For the text-containing cell, return its midpoint in [X, Y] coordinate format. 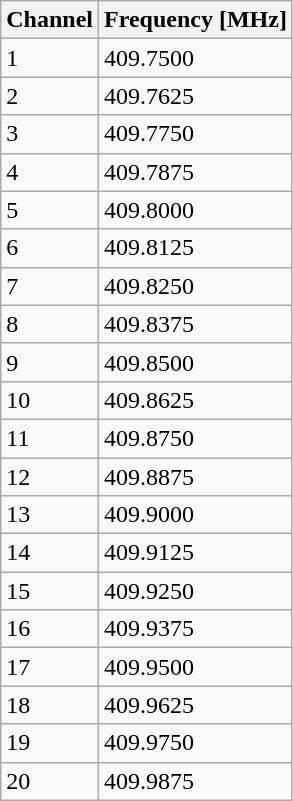
3 [50, 134]
2 [50, 96]
11 [50, 438]
409.9625 [196, 705]
409.8500 [196, 362]
13 [50, 515]
15 [50, 591]
409.8375 [196, 324]
409.9875 [196, 781]
409.8125 [196, 248]
409.7875 [196, 172]
18 [50, 705]
409.8000 [196, 210]
10 [50, 400]
1 [50, 58]
14 [50, 553]
12 [50, 477]
409.7750 [196, 134]
409.8875 [196, 477]
Channel [50, 20]
409.8750 [196, 438]
409.9375 [196, 629]
409.9000 [196, 515]
9 [50, 362]
409.9750 [196, 743]
19 [50, 743]
4 [50, 172]
5 [50, 210]
409.7625 [196, 96]
7 [50, 286]
8 [50, 324]
16 [50, 629]
409.9125 [196, 553]
6 [50, 248]
20 [50, 781]
409.9250 [196, 591]
409.9500 [196, 667]
409.8625 [196, 400]
409.8250 [196, 286]
17 [50, 667]
Frequency [MHz] [196, 20]
409.7500 [196, 58]
